From the cell containing the given text, extract its center point as (x, y) coordinate. 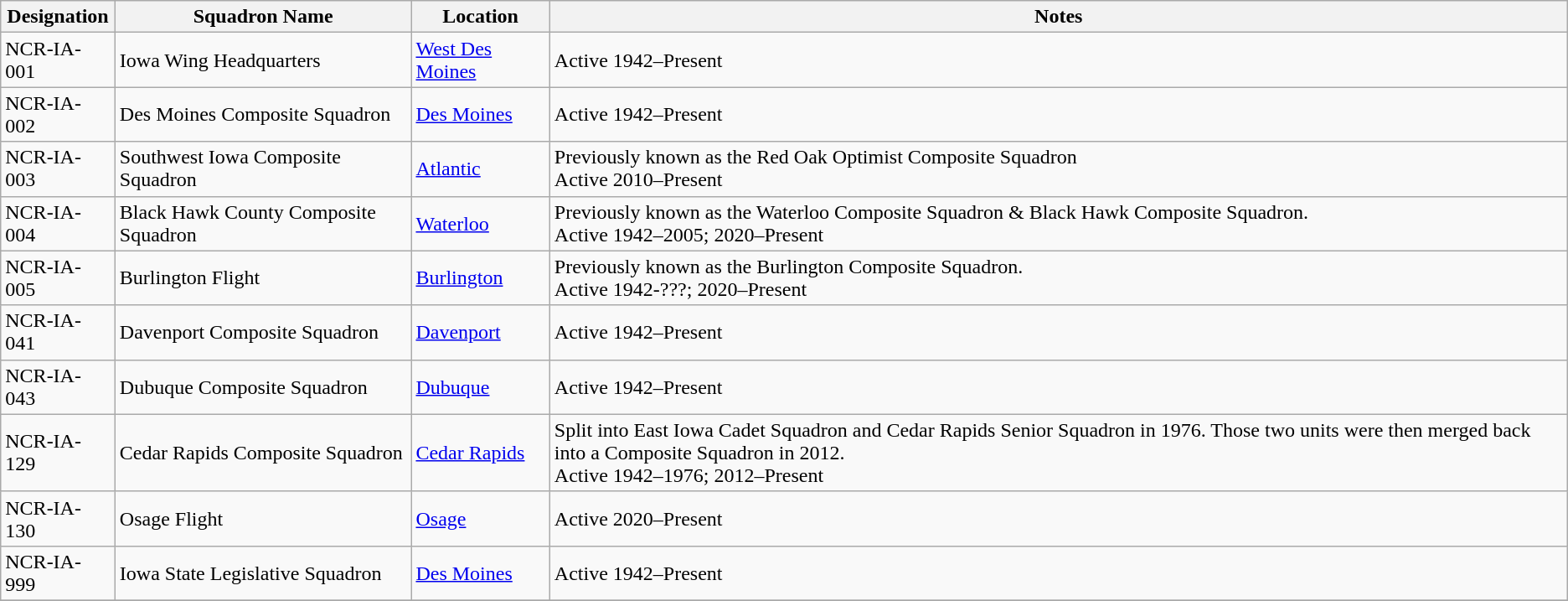
Des Moines Composite Squadron (263, 114)
NCR-IA-041 (59, 332)
Black Hawk County Composite Squadron (263, 223)
Previously known as the Burlington Composite Squadron.Active 1942-???; 2020–Present (1059, 278)
Iowa State Legislative Squadron (263, 573)
Designation (59, 17)
Dubuque (481, 387)
Previously known as the Waterloo Composite Squadron & Black Hawk Composite Squadron.Active 1942–2005; 2020–Present (1059, 223)
Osage (481, 518)
NCR-IA-005 (59, 278)
NCR-IA-129 (59, 453)
NCR-IA-001 (59, 60)
NCR-IA-999 (59, 573)
Burlington Flight (263, 278)
Southwest Iowa Composite Squadron (263, 169)
Notes (1059, 17)
Waterloo (481, 223)
NCR-IA-003 (59, 169)
NCR-IA-043 (59, 387)
West Des Moines (481, 60)
Davenport Composite Squadron (263, 332)
Atlantic (481, 169)
Osage Flight (263, 518)
NCR-IA-004 (59, 223)
Squadron Name (263, 17)
Active 2020–Present (1059, 518)
Location (481, 17)
Cedar Rapids Composite Squadron (263, 453)
Previously known as the Red Oak Optimist Composite SquadronActive 2010–Present (1059, 169)
NCR-IA-130 (59, 518)
Davenport (481, 332)
NCR-IA-002 (59, 114)
Cedar Rapids (481, 453)
Iowa Wing Headquarters (263, 60)
Dubuque Composite Squadron (263, 387)
Burlington (481, 278)
